Extract the (X, Y) coordinate from the center of the cell holding the provided text.  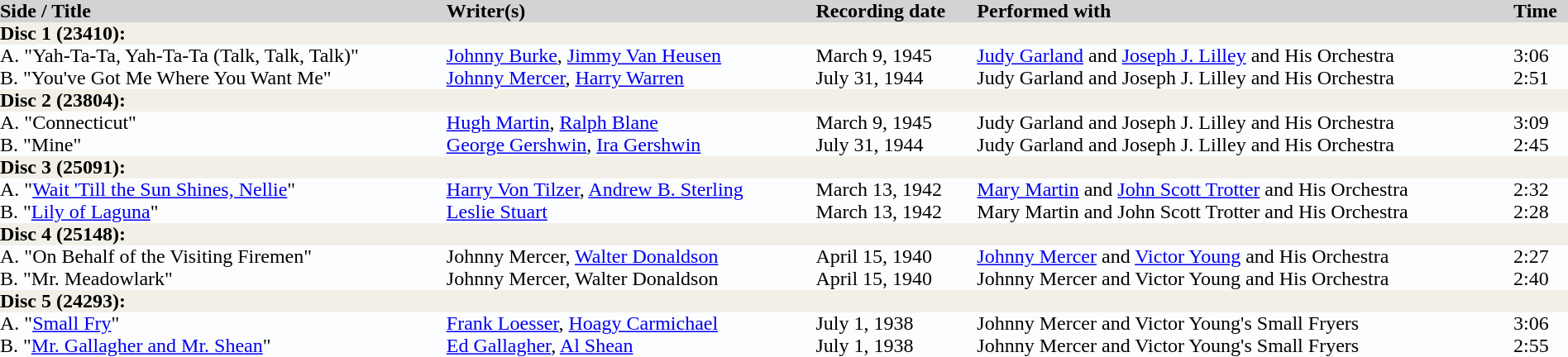
2:27 (1541, 256)
Harry Von Tilzer, Andrew B. Sterling (632, 190)
2:45 (1541, 145)
B. "Mine" (223, 145)
B. "You've Got Me Where You Want Me" (223, 78)
2:28 (1541, 212)
Hugh Martin, Ralph Blane (632, 122)
Leslie Stuart (632, 212)
Johnny Burke, Jimmy Van Heusen (632, 56)
A. "Yah-Ta-Ta, Yah-Ta-Ta (Talk, Talk, Talk)" (223, 56)
Performed with (1245, 12)
Time (1541, 12)
Recording date (896, 12)
3:09 (1541, 122)
B. "Mr. Gallagher and Mr. Shean" (223, 345)
Frank Loesser, Hoagy Carmichael (632, 324)
Disc 2 (23804): (784, 101)
A. "Wait 'Till the Sun Shines, Nellie" (223, 190)
A. "On Behalf of the Visiting Firemen" (223, 256)
B. "Mr. Meadowlark" (223, 279)
Ed Gallagher, Al Shean (632, 345)
2:55 (1541, 345)
2:40 (1541, 279)
2:51 (1541, 78)
Disc 1 (23410): (784, 33)
B. "Lily of Laguna" (223, 212)
Disc 4 (25148): (784, 235)
2:32 (1541, 190)
Disc 5 (24293): (784, 301)
Disc 3 (25091): (784, 167)
A. "Connecticut" (223, 122)
George Gershwin, Ira Gershwin (632, 145)
Johnny Mercer, Harry Warren (632, 78)
A. "Small Fry" (223, 324)
Side / Title (223, 12)
Writer(s) (632, 12)
